Provide the (x, y) coordinate of the cell's center where the given text is located.  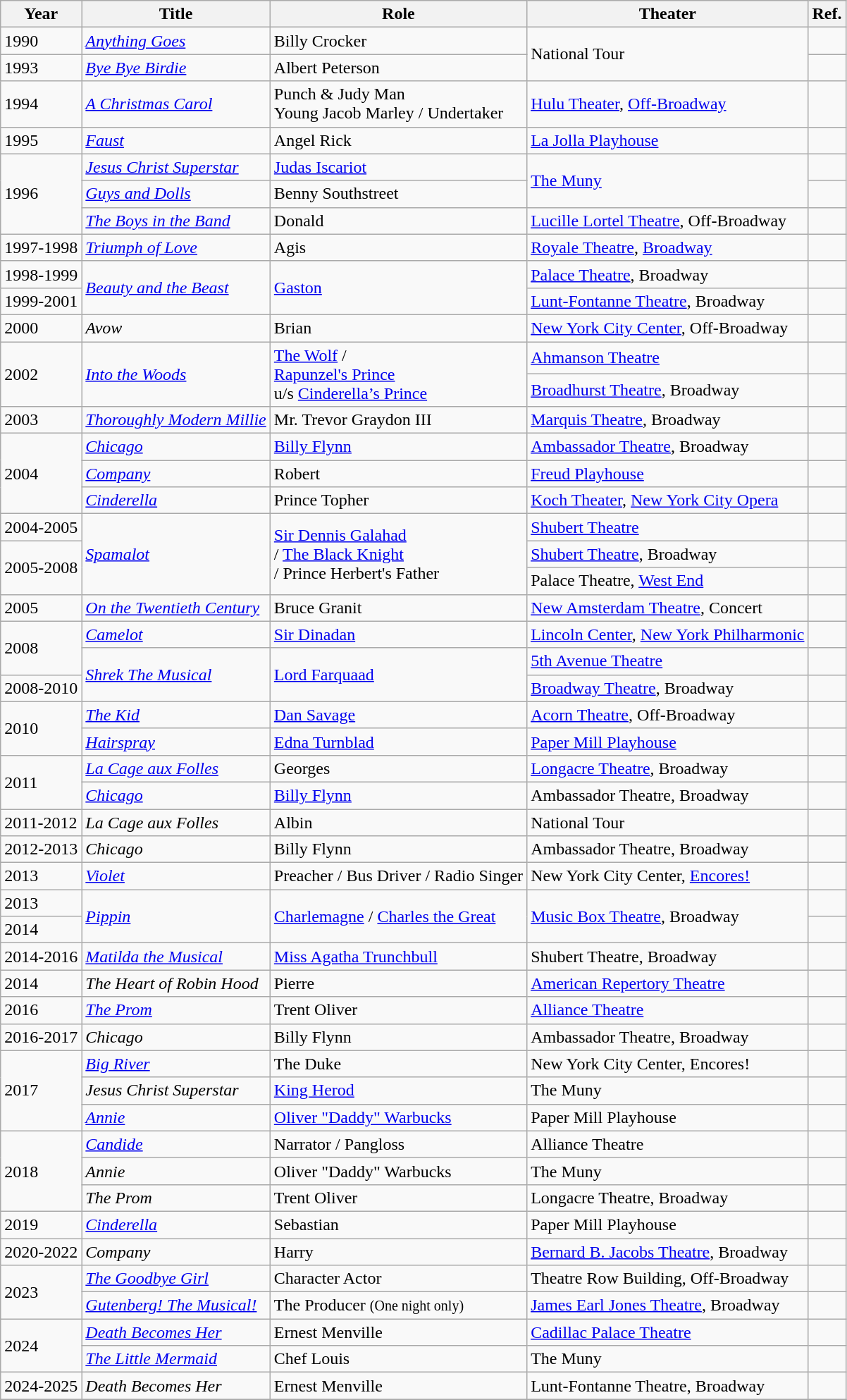
Charlemagne / Charles the Great (398, 916)
1994 (41, 104)
2019 (41, 1224)
2005-2008 (41, 567)
The Duke (398, 1064)
Sir Dennis Galahad / The Black Knight / Prince Herbert's Father (398, 554)
Year (41, 14)
Camelot (176, 634)
The Heart of Robin Hood (176, 983)
Billy Crocker (398, 41)
2018 (41, 1171)
Broadhurst Theatre, Broadway (668, 391)
2005 (41, 608)
Beauty and the Beast (176, 288)
Theater (668, 14)
Marquis Theatre, Broadway (668, 420)
La Jolla Playhouse (668, 140)
Angel Rick (398, 140)
New York City Center, Off-Broadway (668, 328)
Agis (398, 247)
Bernard B. Jacobs Theatre, Broadway (668, 1251)
2004 (41, 474)
The Kid (176, 715)
1999-2001 (41, 301)
The Wolf / Rapunzel's Prince u/s Cinderella’s Prince (398, 374)
2011-2012 (41, 823)
Georges (398, 768)
Robert (398, 474)
Palace Theatre, Broadway (668, 274)
2011 (41, 782)
2004-2005 (41, 527)
2016-2017 (41, 1037)
Edna Turnblad (398, 742)
Guys and Dolls (176, 194)
King Herod (398, 1091)
2023 (41, 1292)
1990 (41, 41)
Benny Southstreet (398, 194)
Chef Louis (398, 1359)
Lincoln Center, New York Philharmonic (668, 634)
2020-2022 (41, 1251)
2024 (41, 1346)
1996 (41, 194)
Freud Playhouse (668, 474)
Into the Woods (176, 374)
Hairspray (176, 742)
Candide (176, 1144)
Broadway Theatre, Broadway (668, 688)
2000 (41, 328)
Mr. Trevor Graydon III (398, 420)
Lucille Lortel Theatre, Off-Broadway (668, 221)
Shubert Theatre (668, 527)
Pierre (398, 983)
1993 (41, 68)
Pippin (176, 916)
2010 (41, 728)
The Boys in the Band (176, 221)
Brian (398, 328)
James Earl Jones Theatre, Broadway (668, 1306)
Anything Goes (176, 41)
Lord Farquaad (398, 675)
Shrek The Musical (176, 675)
Gaston (398, 288)
Harry (398, 1251)
Title (176, 14)
Ahmanson Theatre (668, 357)
Gutenberg! The Musical! (176, 1306)
5th Avenue Theatre (668, 661)
2008 (41, 648)
The Producer (One night only) (398, 1306)
Narrator / Pangloss (398, 1144)
New Amsterdam Theatre, Concert (668, 608)
2003 (41, 420)
Spamalot (176, 554)
Theatre Row Building, Off-Broadway (668, 1279)
2014-2016 (41, 957)
Faust (176, 140)
Donald (398, 221)
Music Box Theatre, Broadway (668, 916)
A Christmas Carol (176, 104)
Triumph of Love (176, 247)
Judas Iscariot (398, 167)
Bruce Granit (398, 608)
Thoroughly Modern Millie (176, 420)
Prince Topher (398, 501)
Matilda the Musical (176, 957)
Punch & Judy Man Young Jacob Marley / Undertaker (398, 104)
Character Actor (398, 1279)
2017 (41, 1091)
1995 (41, 140)
Miss Agatha Trunchbull (398, 957)
American Repertory Theatre (668, 983)
Preacher / Bus Driver / Radio Singer (398, 876)
2002 (41, 374)
Avow (176, 328)
2012-2013 (41, 849)
Cadillac Palace Theatre (668, 1332)
Royale Theatre, Broadway (668, 247)
Violet (176, 876)
Role (398, 14)
1997-1998 (41, 247)
On the Twentieth Century (176, 608)
Sir Dinadan (398, 634)
Big River (176, 1064)
2008-2010 (41, 688)
Sebastian (398, 1224)
Albert Peterson (398, 68)
Albin (398, 823)
Hulu Theater, Off-Broadway (668, 104)
Koch Theater, New York City Opera (668, 501)
2024-2025 (41, 1386)
Palace Theatre, West End (668, 581)
The Little Mermaid (176, 1359)
Ref. (827, 14)
2016 (41, 1010)
Dan Savage (398, 715)
1998-1999 (41, 274)
Acorn Theatre, Off-Broadway (668, 715)
Bye Bye Birdie (176, 68)
The Goodbye Girl (176, 1279)
